Extract the (X, Y) coordinate from the center of the cell holding the provided text.  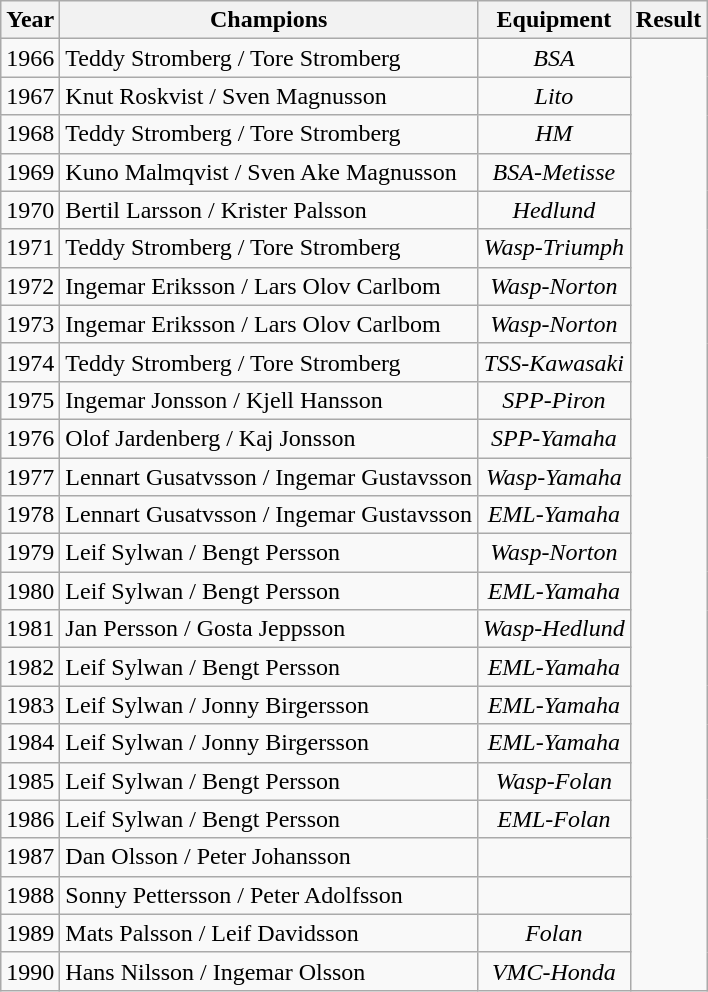
Knut Roskvist / Sven Magnusson (269, 96)
Dan Olsson / Peter Johansson (269, 857)
Champions (269, 20)
Wasp-Yamaha (554, 477)
1985 (30, 781)
1976 (30, 438)
1972 (30, 286)
1979 (30, 553)
Mats Palsson / Leif Davidsson (269, 933)
Bertil Larsson / Krister Palsson (269, 210)
1986 (30, 819)
1980 (30, 591)
1969 (30, 172)
Sonny Pettersson / Peter Adolfsson (269, 895)
Kuno Malmqvist / Sven Ake Magnusson (269, 172)
1982 (30, 667)
1971 (30, 248)
EML-Folan (554, 819)
Year (30, 20)
Olof Jardenberg / Kaj Jonsson (269, 438)
Hedlund (554, 210)
1983 (30, 705)
Folan (554, 933)
TSS-Kawasaki (554, 362)
1975 (30, 400)
1973 (30, 324)
1989 (30, 933)
Wasp-Triumph (554, 248)
Jan Persson / Gosta Jeppsson (269, 629)
1977 (30, 477)
SPP-Yamaha (554, 438)
1988 (30, 895)
1970 (30, 210)
1981 (30, 629)
BSA (554, 58)
1974 (30, 362)
1968 (30, 134)
1978 (30, 515)
BSA-Metisse (554, 172)
1987 (30, 857)
Wasp-Folan (554, 781)
Wasp-Hedlund (554, 629)
Result (668, 20)
SPP-Piron (554, 400)
1984 (30, 743)
1967 (30, 96)
1990 (30, 971)
VMC-Honda (554, 971)
Ingemar Jonsson / Kjell Hansson (269, 400)
Lito (554, 96)
Hans Nilsson / Ingemar Olsson (269, 971)
HM (554, 134)
Equipment (554, 20)
1966 (30, 58)
